From the cell containing the given text, extract its center point as [X, Y] coordinate. 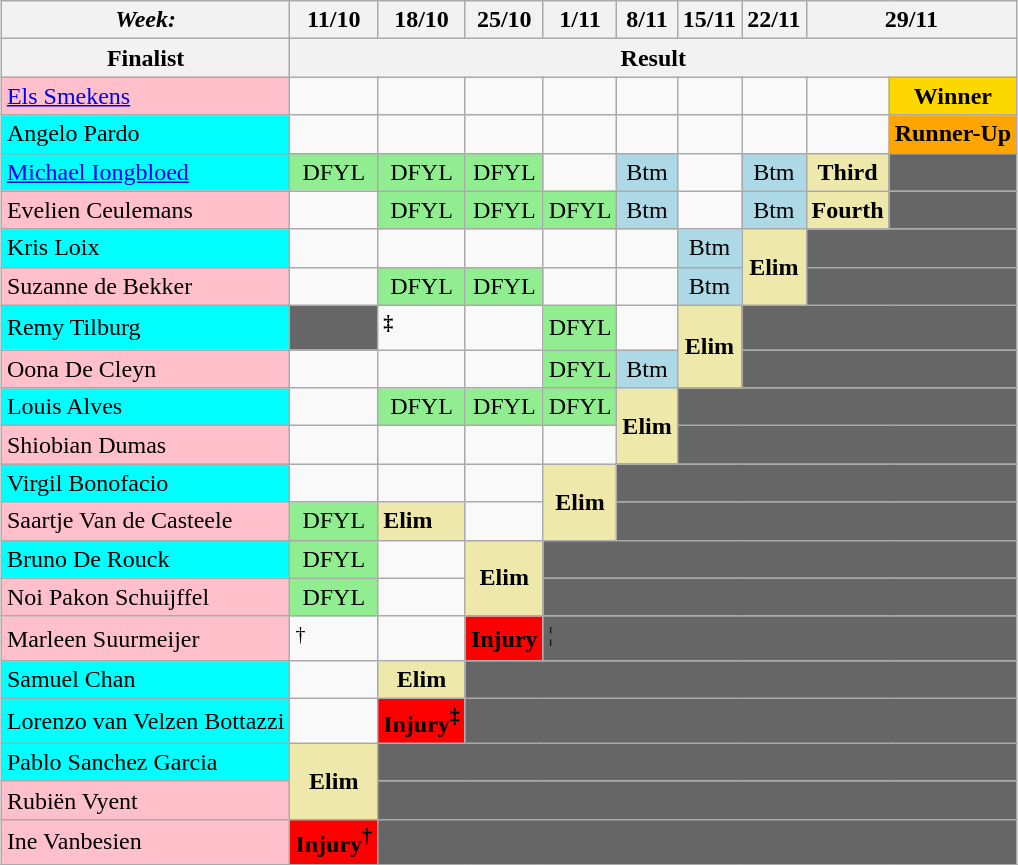
11/10 [334, 20]
Lorenzo van Velzen Bottazzi [146, 722]
Third [848, 172]
Ine Vanbesien [146, 842]
Finalist [146, 58]
Winner [953, 96]
Rubiën Vyent [146, 800]
Result [654, 58]
29/11 [912, 20]
Week: [146, 20]
Runner-Up [953, 134]
Virgil Bonofacio [146, 483]
Remy Tilburg [146, 328]
25/10 [504, 20]
8/11 [647, 20]
15/11 [709, 20]
Marleen Suurmeijer [146, 638]
Pablo Sanchez Garcia [146, 762]
Suzanne de Bekker [146, 286]
Saartje Van de Casteele [146, 521]
1/11 [580, 20]
Michael Iongbloed [146, 172]
Angelo Pardo [146, 134]
Injury [504, 638]
¦ [780, 638]
Evelien Ceulemans [146, 210]
Els Smekens [146, 96]
† [334, 638]
Injury† [334, 842]
Bruno De Rouck [146, 559]
22/11 [774, 20]
Samuel Chan [146, 680]
Fourth [848, 210]
Injury‡ [422, 722]
Shiobian Dumas [146, 445]
Oona De Cleyn [146, 369]
‡ [422, 328]
Noi Pakon Schuijffel [146, 597]
18/10 [422, 20]
Louis Alves [146, 407]
Kris Loix [146, 248]
